Capture the cell that displays the provided text and extract its (X, Y) central coordinate. 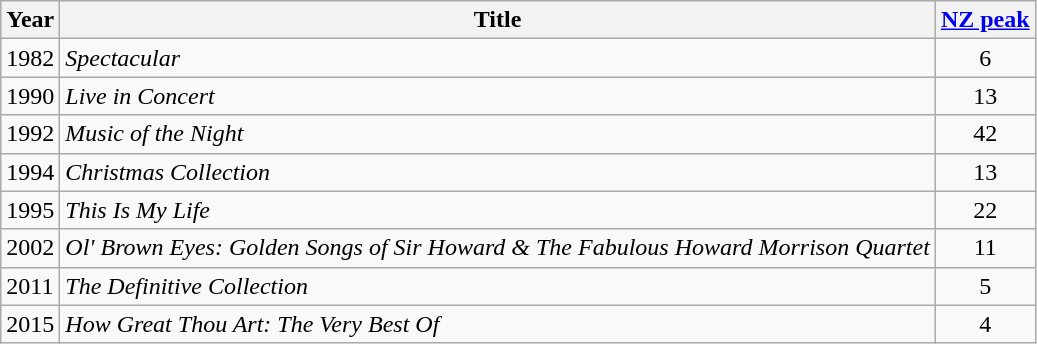
Christmas Collection (498, 172)
NZ peak (985, 20)
Title (498, 20)
1982 (30, 58)
42 (985, 134)
22 (985, 210)
5 (985, 286)
4 (985, 324)
2002 (30, 248)
6 (985, 58)
1990 (30, 96)
2011 (30, 286)
Spectacular (498, 58)
1995 (30, 210)
Live in Concert (498, 96)
Ol' Brown Eyes: Golden Songs of Sir Howard & The Fabulous Howard Morrison Quartet (498, 248)
Music of the Night (498, 134)
11 (985, 248)
This Is My Life (498, 210)
How Great Thou Art: The Very Best Of (498, 324)
1992 (30, 134)
Year (30, 20)
2015 (30, 324)
1994 (30, 172)
The Definitive Collection (498, 286)
